Determine the [x, y] coordinate at the center of the cell enclosing the given text.  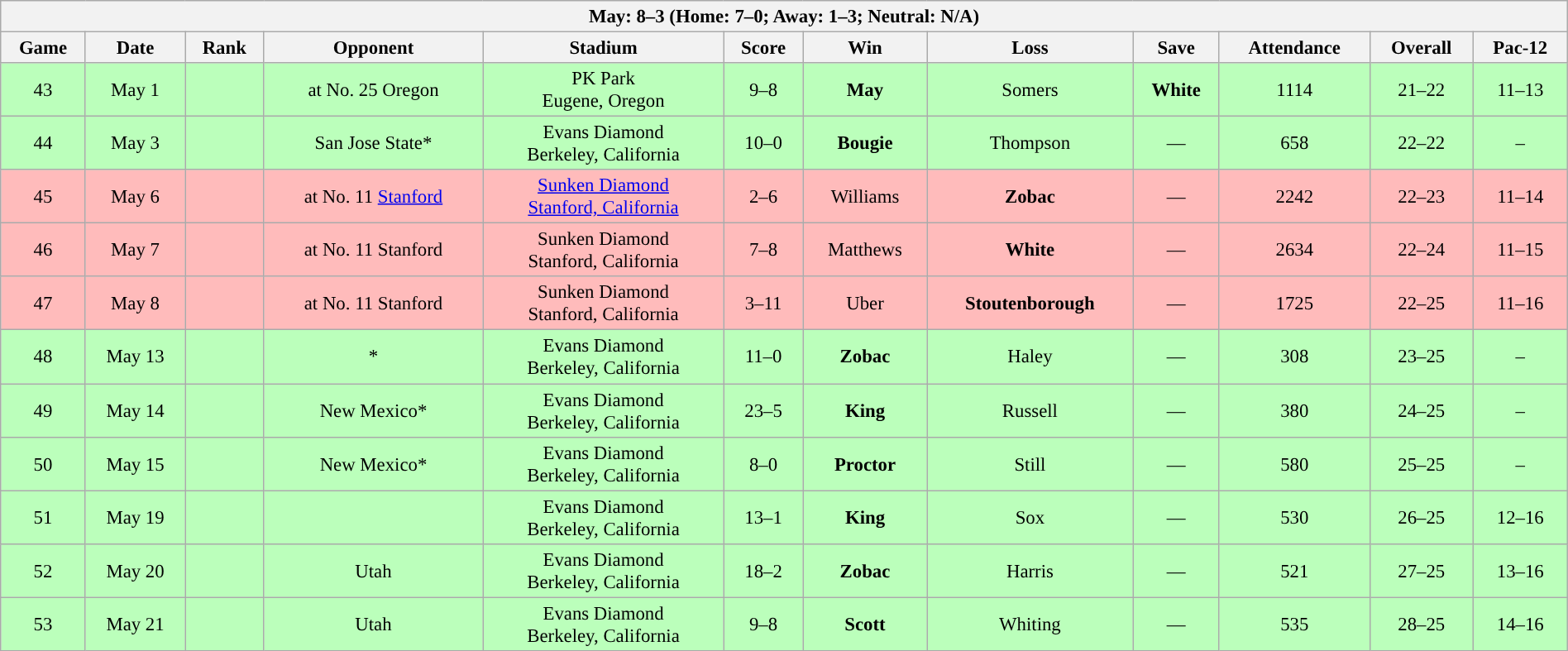
May [865, 89]
3–11 [763, 303]
521 [1294, 571]
11–15 [1520, 250]
May 14 [135, 410]
380 [1294, 410]
18–2 [763, 571]
11–14 [1520, 197]
2242 [1294, 197]
45 [43, 197]
Stoutenborough [1030, 303]
May 20 [135, 571]
24–25 [1421, 410]
May 15 [135, 463]
23–25 [1421, 357]
21–22 [1421, 89]
2–6 [763, 197]
at No. 25 Oregon [374, 89]
22–22 [1421, 144]
1725 [1294, 303]
May 7 [135, 250]
Thompson [1030, 144]
Overall [1421, 47]
Score [763, 47]
Opponent [374, 47]
Whiting [1030, 624]
11–0 [763, 357]
Stadium [604, 47]
Loss [1030, 47]
10–0 [763, 144]
25–25 [1421, 463]
48 [43, 357]
Haley [1030, 357]
PK ParkEugene, Oregon [604, 89]
53 [43, 624]
Scott [865, 624]
* [374, 357]
13–16 [1520, 571]
Williams [865, 197]
22–24 [1421, 250]
Harris [1030, 571]
26–25 [1421, 518]
12–16 [1520, 518]
11–13 [1520, 89]
22–25 [1421, 303]
23–5 [763, 410]
530 [1294, 518]
658 [1294, 144]
Rank [225, 47]
May 6 [135, 197]
May 8 [135, 303]
Win [865, 47]
14–16 [1520, 624]
22–23 [1421, 197]
Save [1176, 47]
Game [43, 47]
7–8 [763, 250]
San Jose State* [374, 144]
Pac-12 [1520, 47]
Proctor [865, 463]
49 [43, 410]
Matthews [865, 250]
580 [1294, 463]
2634 [1294, 250]
8–0 [763, 463]
Somers [1030, 89]
43 [43, 89]
Russell [1030, 410]
Date [135, 47]
47 [43, 303]
51 [43, 518]
May 13 [135, 357]
50 [43, 463]
1114 [1294, 89]
11–16 [1520, 303]
Uber [865, 303]
52 [43, 571]
44 [43, 144]
May: 8–3 (Home: 7–0; Away: 1–3; Neutral: N/A) [784, 17]
May 21 [135, 624]
308 [1294, 357]
28–25 [1421, 624]
May 1 [135, 89]
27–25 [1421, 571]
Attendance [1294, 47]
Sox [1030, 518]
Bougie [865, 144]
May 19 [135, 518]
May 3 [135, 144]
535 [1294, 624]
Still [1030, 463]
13–1 [763, 518]
46 [43, 250]
